Scan for the cell matching the given text and deliver its [X, Y] coordinate at center. 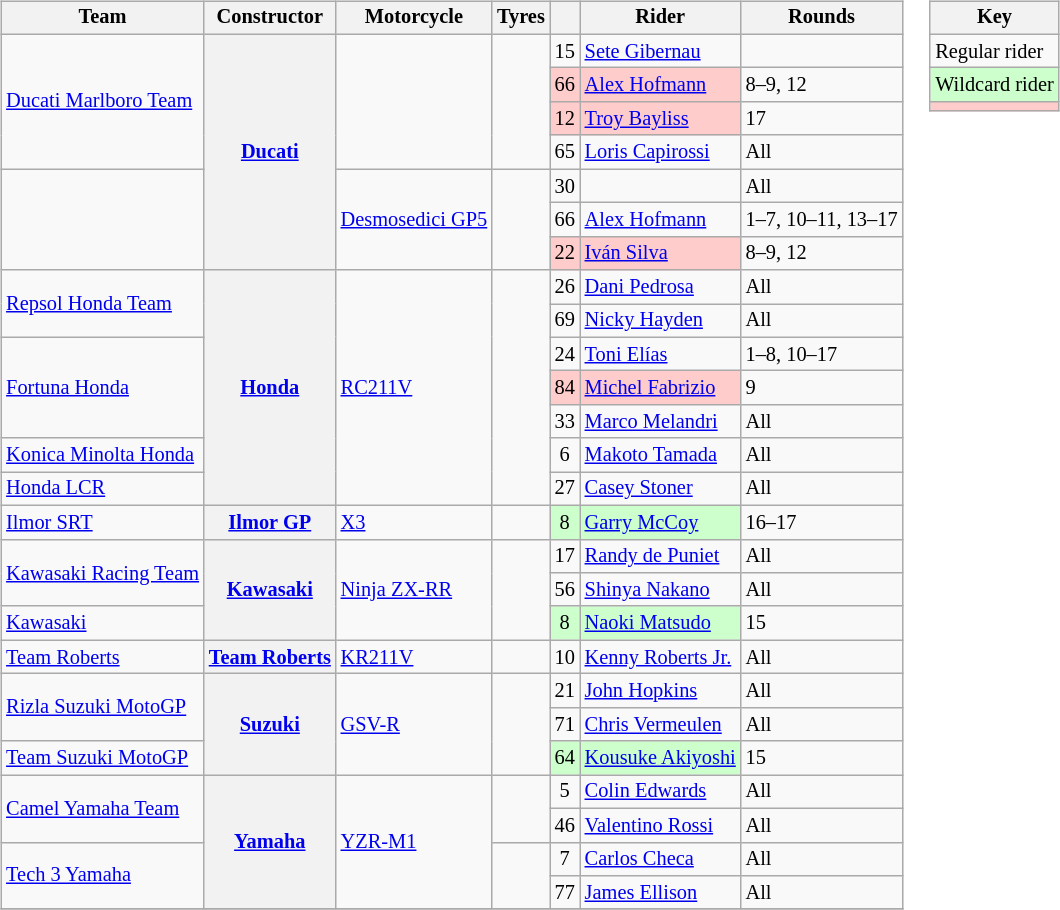
Team [102, 18]
Kousuke Akiyoshi [660, 758]
Tech 3 Yamaha [102, 876]
6 [565, 455]
71 [565, 724]
30 [565, 186]
Fortuna Honda [102, 388]
Team Suzuki MotoGP [102, 758]
Yamaha [270, 842]
X3 [414, 522]
Toni Elías [660, 354]
Nicky Hayden [660, 321]
Constructor [270, 18]
46 [565, 825]
26 [565, 287]
Casey Stoner [660, 489]
84 [565, 388]
33 [565, 422]
56 [565, 590]
65 [565, 152]
Valentino Rossi [660, 825]
Randy de Puniet [660, 556]
69 [565, 321]
9 [822, 388]
16–17 [822, 522]
Key [994, 18]
GSV-R [414, 724]
Iván Silva [660, 253]
22 [565, 253]
Konica Minolta Honda [102, 455]
James Ellison [660, 893]
24 [565, 354]
27 [565, 489]
Camel Yamaha Team [102, 808]
12 [565, 119]
KR211V [414, 657]
Ilmor GP [270, 522]
Repsol Honda Team [102, 304]
21 [565, 691]
Ilmor SRT [102, 522]
John Hopkins [660, 691]
Regular rider [994, 51]
Makoto Tamada [660, 455]
7 [565, 859]
Shinya Nakano [660, 590]
Carlos Checa [660, 859]
Michel Fabrizio [660, 388]
Rider [660, 18]
1–8, 10–17 [822, 354]
Rounds [822, 18]
Kawasaki Racing Team [102, 572]
Tyres [521, 18]
Dani Pedrosa [660, 287]
Loris Capirossi [660, 152]
Sete Gibernau [660, 51]
Troy Bayliss [660, 119]
Naoki Matsudo [660, 623]
Marco Melandri [660, 422]
Ducati [270, 152]
Desmosedici GP5 [414, 220]
YZR-M1 [414, 842]
Wildcard rider [994, 85]
64 [565, 758]
Garry McCoy [660, 522]
Rizla Suzuki MotoGP [102, 708]
Ninja ZX-RR [414, 590]
Motorcycle [414, 18]
Kenny Roberts Jr. [660, 657]
RC211V [414, 388]
Ducati Marlboro Team [102, 102]
Honda [270, 388]
Suzuki [270, 724]
77 [565, 893]
Honda LCR [102, 489]
1–7, 10–11, 13–17 [822, 220]
10 [565, 657]
Colin Edwards [660, 792]
5 [565, 792]
Chris Vermeulen [660, 724]
